Detect which cell encompasses the target text, then output its (X, Y) center coordinate. 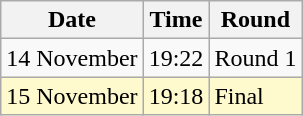
19:18 (176, 96)
Time (176, 20)
Date (72, 20)
Final (256, 96)
Round 1 (256, 58)
14 November (72, 58)
15 November (72, 96)
Round (256, 20)
19:22 (176, 58)
